Pinpoint the cell where the given text exists, returning its [x, y] midpoint coordinate. 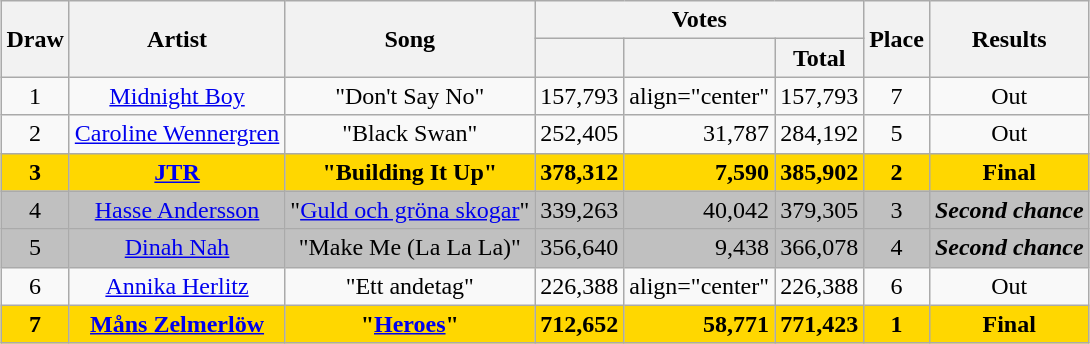
"Guld och gröna skogar" [410, 210]
Dinah Nah [177, 248]
Hasse Andersson [177, 210]
"Ett andetag" [410, 286]
Måns Zelmerlöw [177, 324]
Votes [700, 20]
"Make Me (La La La)" [410, 248]
284,192 [820, 134]
356,640 [580, 248]
"Don't Say No" [410, 96]
9,438 [700, 248]
Song [410, 39]
7,590 [700, 172]
Results [1009, 39]
Artist [177, 39]
385,902 [820, 172]
379,305 [820, 210]
"Building It Up" [410, 172]
366,078 [820, 248]
339,263 [580, 210]
JTR [177, 172]
58,771 [700, 324]
31,787 [700, 134]
378,312 [580, 172]
40,042 [700, 210]
712,652 [580, 324]
"Black Swan" [410, 134]
Place [897, 39]
"Heroes" [410, 324]
Annika Herlitz [177, 286]
Midnight Boy [177, 96]
252,405 [580, 134]
Draw [35, 39]
Total [820, 58]
Caroline Wennergren [177, 134]
771,423 [820, 324]
